Search for the cell housing the specified text and yield its (X, Y) center coordinate. 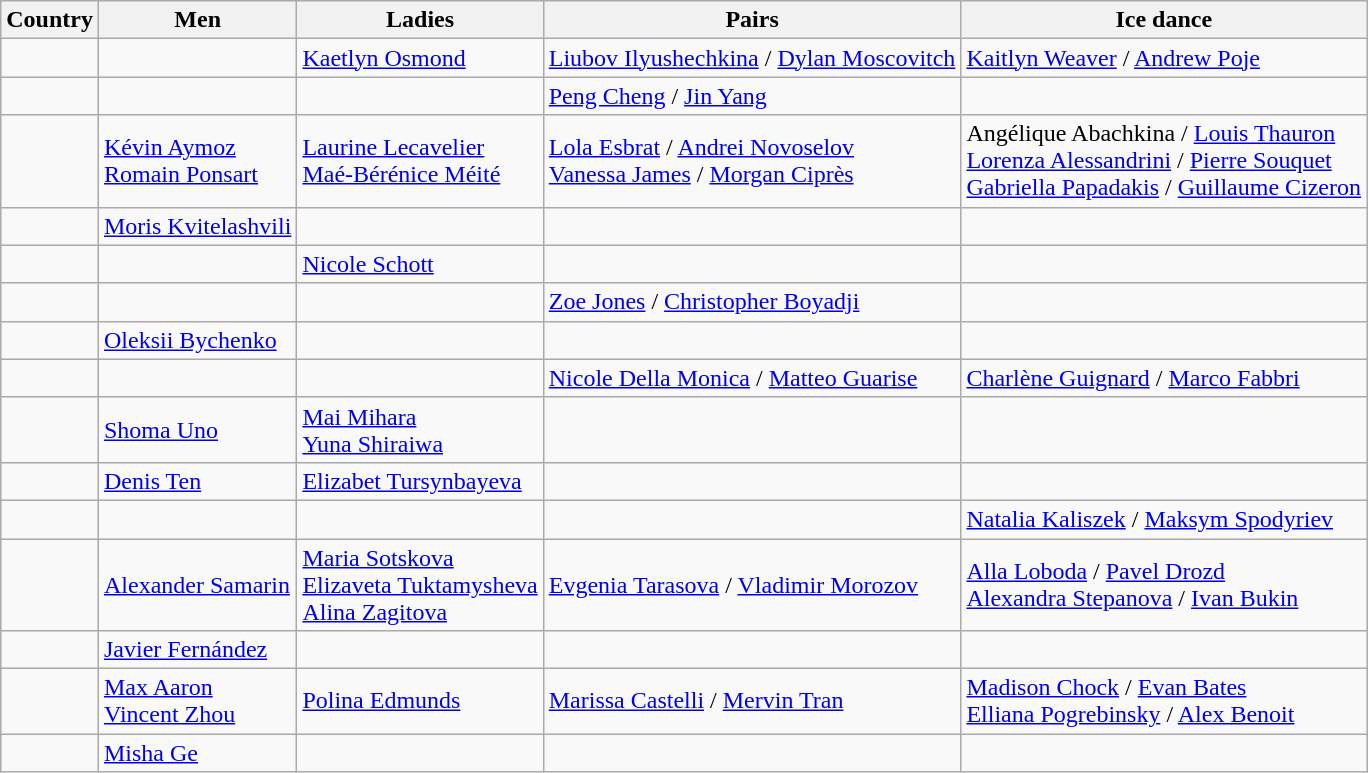
Pairs (752, 20)
Liubov Ilyushechkina / Dylan Moscovitch (752, 58)
Charlène Guignard / Marco Fabbri (1164, 378)
Ladies (420, 20)
Zoe Jones / Christopher Boyadji (752, 302)
Marissa Castelli / Mervin Tran (752, 702)
Javier Fernández (197, 650)
Elizabet Tursynbayeva (420, 481)
Lola Esbrat / Andrei Novoselov Vanessa James / Morgan Ciprès (752, 161)
Denis Ten (197, 481)
Polina Edmunds (420, 702)
Country (50, 20)
Madison Chock / Evan Bates Elliana Pogrebinsky / Alex Benoit (1164, 702)
Natalia Kaliszek / Maksym Spodyriev (1164, 519)
Ice dance (1164, 20)
Alla Loboda / Pavel Drozd Alexandra Stepanova / Ivan Bukin (1164, 584)
Nicole Della Monica / Matteo Guarise (752, 378)
Kaetlyn Osmond (420, 58)
Misha Ge (197, 753)
Max Aaron Vincent Zhou (197, 702)
Kévin Aymoz Romain Ponsart (197, 161)
Alexander Samarin (197, 584)
Shoma Uno (197, 430)
Laurine Lecavelier Maé-Bérénice Méité (420, 161)
Evgenia Tarasova / Vladimir Morozov (752, 584)
Men (197, 20)
Angélique Abachkina / Louis Thauron Lorenza Alessandrini / Pierre Souquet Gabriella Papadakis / Guillaume Cizeron (1164, 161)
Moris Kvitelashvili (197, 226)
Mai Mihara Yuna Shiraiwa (420, 430)
Oleksii Bychenko (197, 340)
Maria Sotskova Elizaveta Tuktamysheva Alina Zagitova (420, 584)
Kaitlyn Weaver / Andrew Poje (1164, 58)
Peng Cheng / Jin Yang (752, 96)
Nicole Schott (420, 264)
